Search for the cell housing the specified text and yield its (x, y) center coordinate. 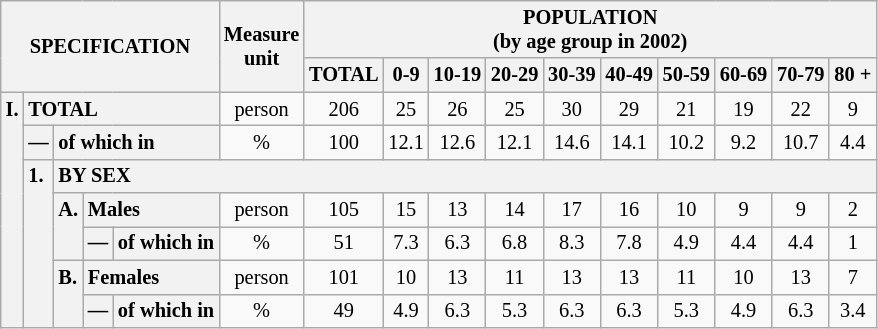
20-29 (514, 75)
14 (514, 210)
10-19 (458, 75)
30-39 (572, 75)
22 (800, 109)
10.7 (800, 142)
80 + (852, 75)
50-59 (686, 75)
A. (68, 226)
I. (12, 210)
26 (458, 109)
1. (38, 243)
14.1 (628, 142)
BY SEX (466, 176)
POPULATION (by age group in 2002) (590, 29)
101 (344, 277)
105 (344, 210)
7.8 (628, 243)
Measure unit (262, 46)
7 (852, 277)
9.2 (744, 142)
206 (344, 109)
70-79 (800, 75)
8.3 (572, 243)
Females (151, 277)
0-9 (406, 75)
10.2 (686, 142)
Males (151, 210)
12.6 (458, 142)
17 (572, 210)
B. (68, 294)
3.4 (852, 311)
6.8 (514, 243)
15 (406, 210)
40-49 (628, 75)
2 (852, 210)
7.3 (406, 243)
29 (628, 109)
16 (628, 210)
SPECIFICATION (110, 46)
49 (344, 311)
60-69 (744, 75)
14.6 (572, 142)
30 (572, 109)
1 (852, 243)
100 (344, 142)
19 (744, 109)
21 (686, 109)
51 (344, 243)
